Output the [X, Y] coordinate of the center of the cell containing the given text.  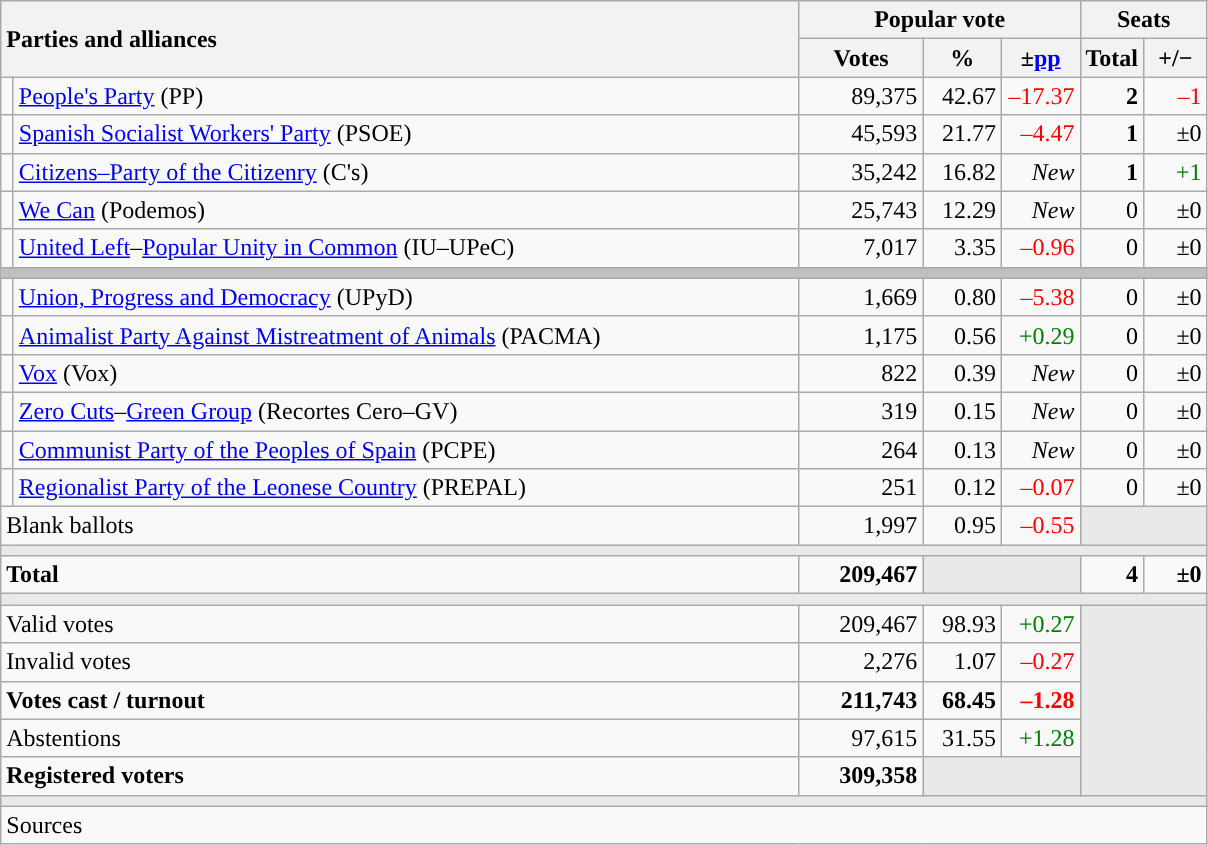
Registered voters [400, 776]
1,669 [861, 297]
Invalid votes [400, 662]
Blank ballots [400, 526]
Sources [604, 825]
Parties and alliances [400, 39]
211,743 [861, 700]
42.67 [962, 96]
–0.55 [1040, 526]
12.29 [962, 210]
98.93 [962, 624]
0.95 [962, 526]
2,276 [861, 662]
4 [1112, 575]
45,593 [861, 134]
0.15 [962, 411]
+0.27 [1040, 624]
25,743 [861, 210]
0.12 [962, 488]
309,358 [861, 776]
We Can (Podemos) [406, 210]
–17.37 [1040, 96]
Seats [1144, 20]
+0.29 [1040, 335]
1,997 [861, 526]
Spanish Socialist Workers' Party (PSOE) [406, 134]
264 [861, 449]
0.80 [962, 297]
–0.07 [1040, 488]
–1 [1176, 96]
+1.28 [1040, 738]
Votes [861, 58]
16.82 [962, 172]
+/− [1176, 58]
+1 [1176, 172]
1,175 [861, 335]
United Left–Popular Unity in Common (IU–UPeC) [406, 248]
Citizens–Party of the Citizenry (C's) [406, 172]
Zero Cuts–Green Group (Recortes Cero–GV) [406, 411]
31.55 [962, 738]
35,242 [861, 172]
Vox (Vox) [406, 373]
–1.28 [1040, 700]
97,615 [861, 738]
0.56 [962, 335]
251 [861, 488]
People's Party (PP) [406, 96]
–0.96 [1040, 248]
0.13 [962, 449]
3.35 [962, 248]
7,017 [861, 248]
Valid votes [400, 624]
Votes cast / turnout [400, 700]
1.07 [962, 662]
±pp [1040, 58]
Animalist Party Against Mistreatment of Animals (PACMA) [406, 335]
Communist Party of the Peoples of Spain (PCPE) [406, 449]
–4.47 [1040, 134]
% [962, 58]
822 [861, 373]
0.39 [962, 373]
Popular vote [940, 20]
–5.38 [1040, 297]
Regionalist Party of the Leonese Country (PREPAL) [406, 488]
Abstentions [400, 738]
21.77 [962, 134]
89,375 [861, 96]
–0.27 [1040, 662]
319 [861, 411]
Union, Progress and Democracy (UPyD) [406, 297]
68.45 [962, 700]
2 [1112, 96]
